Capture the cell that displays the provided text and extract its [X, Y] central coordinate. 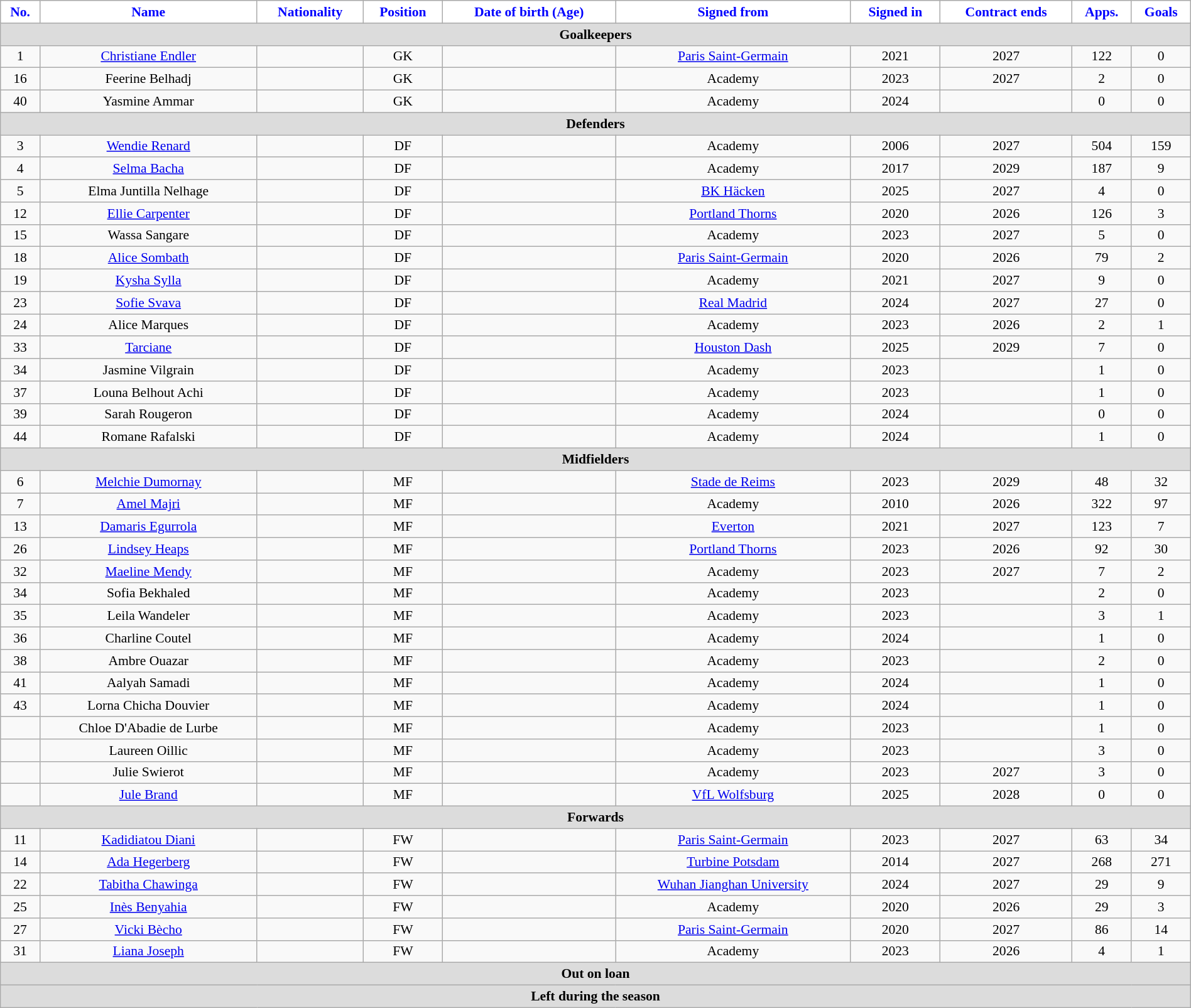
86 [1102, 929]
Tarciane [148, 348]
Elma Juntilla Nelhage [148, 191]
25 [20, 907]
Lindsey Heaps [148, 549]
Midfielders [595, 460]
Melchie Dumornay [148, 482]
Kysha Sylla [148, 281]
2017 [896, 169]
Name [148, 12]
Jule Brand [148, 795]
31 [20, 951]
Tabitha Chawinga [148, 885]
Damaris Egurrola [148, 527]
Ada Hegerberg [148, 862]
79 [1102, 258]
Houston Dash [733, 348]
123 [1102, 527]
41 [20, 683]
322 [1102, 504]
Sofia Bekhaled [148, 593]
Maeline Mendy [148, 572]
6 [20, 482]
Contract ends [1006, 12]
18 [20, 258]
VfL Wolfsburg [733, 795]
Stade de Reims [733, 482]
2028 [1006, 795]
Apps. [1102, 12]
24 [20, 325]
36 [20, 639]
Goals [1161, 12]
35 [20, 616]
Selma Bacha [148, 169]
Wuhan Jianghan University [733, 885]
Leila Wandeler [148, 616]
15 [20, 236]
Louna Belhout Achi [148, 393]
12 [20, 214]
187 [1102, 169]
Signed in [896, 12]
Nationality [310, 12]
Date of birth (Age) [529, 12]
Amel Majri [148, 504]
Ellie Carpenter [148, 214]
23 [20, 303]
Christiane Endler [148, 57]
Goalkeepers [595, 35]
48 [1102, 482]
271 [1161, 862]
37 [20, 393]
16 [20, 79]
Aalyah Samadi [148, 683]
Ambre Ouazar [148, 661]
Jasmine Vilgrain [148, 370]
Defenders [595, 124]
Kadidiatou Diani [148, 840]
38 [20, 661]
22 [20, 885]
126 [1102, 214]
Wendie Renard [148, 146]
11 [20, 840]
Forwards [595, 818]
43 [20, 706]
Alice Marques [148, 325]
Left during the season [595, 997]
Sofie Svava [148, 303]
Inès Benyahia [148, 907]
Chloe D'Abadie de Lurbe [148, 728]
2010 [896, 504]
39 [20, 415]
2014 [896, 862]
92 [1102, 549]
Everton [733, 527]
63 [1102, 840]
19 [20, 281]
Signed from [733, 12]
Wassa Sangare [148, 236]
2006 [896, 146]
Romane Rafalski [148, 437]
159 [1161, 146]
44 [20, 437]
Alice Sombath [148, 258]
Yasmine Ammar [148, 102]
Out on loan [595, 974]
33 [20, 348]
97 [1161, 504]
Sarah Rougeron [148, 415]
No. [20, 12]
Lorna Chicha Douvier [148, 706]
268 [1102, 862]
40 [20, 102]
Vicki Bècho [148, 929]
Julie Swierot [148, 772]
Laureen Oillic [148, 751]
Position [403, 12]
BK Häcken [733, 191]
26 [20, 549]
30 [1161, 549]
13 [20, 527]
Liana Joseph [148, 951]
Charline Coutel [148, 639]
Real Madrid [733, 303]
Feerine Belhadj [148, 79]
504 [1102, 146]
Turbine Potsdam [733, 862]
122 [1102, 57]
